Provide the (x, y) coordinate of the cell's center where the given text is located.  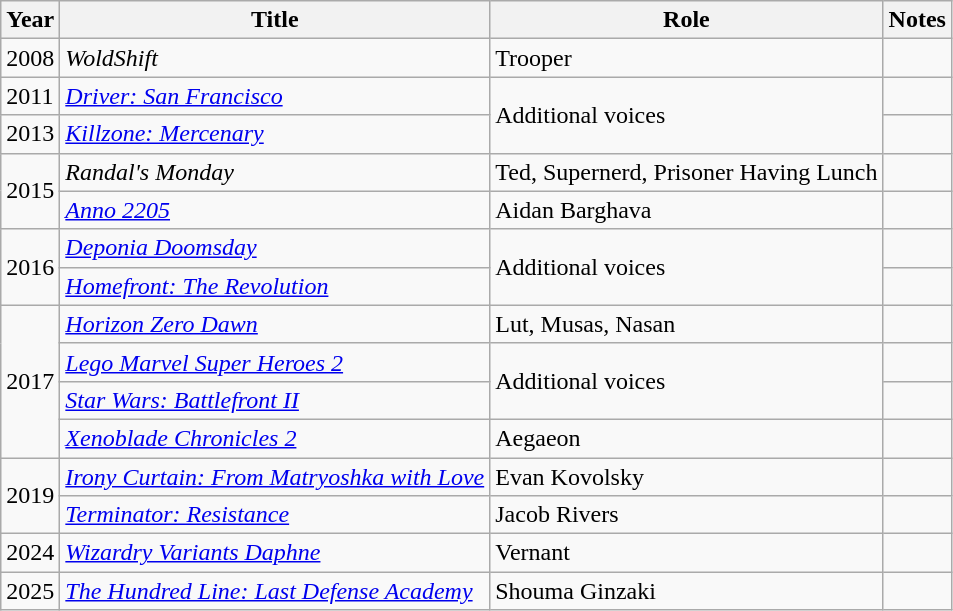
Role (686, 20)
Aegaeon (686, 438)
2015 (30, 191)
2025 (30, 591)
Title (275, 20)
2019 (30, 496)
The Hundred Line: Last Defense Academy (275, 591)
Irony Curtain: From Matryoshka with Love (275, 477)
Jacob Rivers (686, 515)
Wizardry Variants Daphne (275, 553)
2013 (30, 134)
Anno 2205 (275, 210)
Lut, Musas, Nasan (686, 324)
2011 (30, 96)
Deponia Doomsday (275, 248)
Killzone: Mercenary (275, 134)
Vernant (686, 553)
Terminator: Resistance (275, 515)
Horizon Zero Dawn (275, 324)
Driver: San Francisco (275, 96)
Star Wars: Battlefront II (275, 400)
Randal's Monday (275, 172)
Aidan Barghava (686, 210)
WoldShift (275, 58)
2008 (30, 58)
Lego Marvel Super Heroes 2 (275, 362)
Xenoblade Chronicles 2 (275, 438)
Notes (917, 20)
Trooper (686, 58)
2016 (30, 267)
Ted, Supernerd, Prisoner Having Lunch (686, 172)
Year (30, 20)
Shouma Ginzaki (686, 591)
2017 (30, 381)
2024 (30, 553)
Homefront: The Revolution (275, 286)
Evan Kovolsky (686, 477)
